From the cell containing the given text, extract its center point as (X, Y) coordinate. 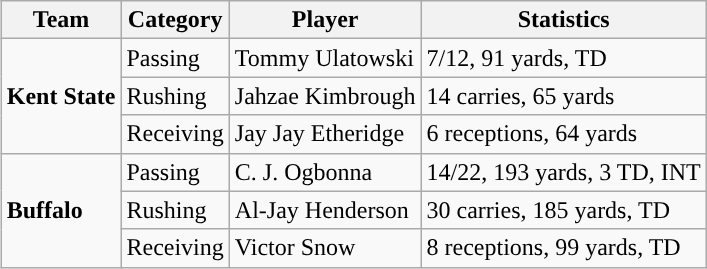
6 receptions, 64 yards (564, 134)
Statistics (564, 20)
14 carries, 65 yards (564, 96)
Tommy Ulatowski (325, 58)
7/12, 91 yards, TD (564, 58)
Victor Snow (325, 248)
Kent State (61, 96)
8 receptions, 99 yards, TD (564, 248)
Team (61, 20)
Jahzae Kimbrough (325, 96)
Al-Jay Henderson (325, 210)
30 carries, 185 yards, TD (564, 210)
C. J. Ogbonna (325, 172)
Jay Jay Etheridge (325, 134)
Player (325, 20)
Buffalo (61, 210)
Category (175, 20)
14/22, 193 yards, 3 TD, INT (564, 172)
